Locate the cell with the specified text and output its (x, y) center coordinate. 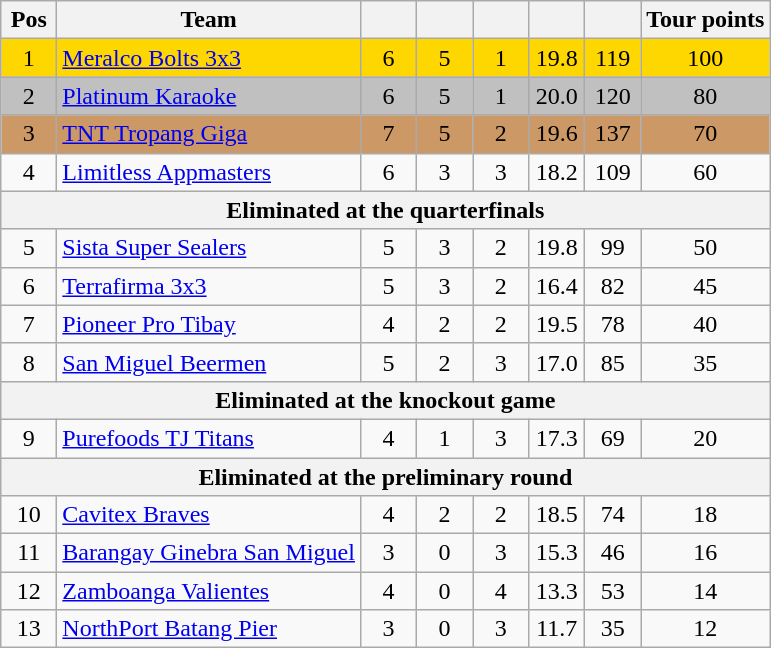
16.4 (557, 286)
18 (706, 515)
Cavitex Braves (209, 515)
15.3 (557, 553)
Pioneer Pro Tibay (209, 324)
120 (613, 96)
Pos (29, 20)
Purefoods TJ Titans (209, 438)
9 (29, 438)
70 (706, 134)
Platinum Karaoke (209, 96)
Zamboanga Valientes (209, 591)
119 (613, 58)
14 (706, 591)
NorthPort Batang Pier (209, 629)
13 (29, 629)
50 (706, 248)
100 (706, 58)
19.6 (557, 134)
20 (706, 438)
53 (613, 591)
Team (209, 20)
137 (613, 134)
74 (613, 515)
109 (613, 172)
45 (706, 286)
60 (706, 172)
Eliminated at the knockout game (386, 400)
17.3 (557, 438)
82 (613, 286)
Tour points (706, 20)
11 (29, 553)
99 (613, 248)
46 (613, 553)
80 (706, 96)
13.3 (557, 591)
40 (706, 324)
17.0 (557, 362)
69 (613, 438)
16 (706, 553)
Sista Super Sealers (209, 248)
Terrafirma 3x3 (209, 286)
Eliminated at the quarterfinals (386, 210)
Limitless Appmasters (209, 172)
85 (613, 362)
TNT Tropang Giga (209, 134)
11.7 (557, 629)
8 (29, 362)
10 (29, 515)
Eliminated at the preliminary round (386, 477)
Barangay Ginebra San Miguel (209, 553)
San Miguel Beermen (209, 362)
78 (613, 324)
18.5 (557, 515)
Meralco Bolts 3x3 (209, 58)
20.0 (557, 96)
18.2 (557, 172)
19.5 (557, 324)
